Extract the (x, y) coordinate from the center of the cell holding the provided text.  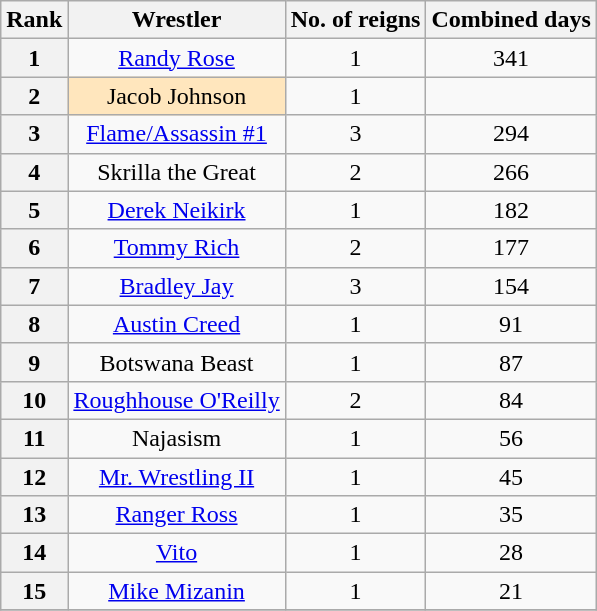
10 (34, 400)
Wrestler (176, 20)
294 (511, 134)
Randy Rose (176, 58)
91 (511, 324)
Rank (34, 20)
Mr. Wrestling II (176, 477)
45 (511, 477)
182 (511, 210)
Skrilla the Great (176, 172)
28 (511, 553)
341 (511, 58)
No. of reigns (356, 20)
13 (34, 515)
Austin Creed (176, 324)
21 (511, 591)
Roughhouse O'Reilly (176, 400)
Ranger Ross (176, 515)
Vito (176, 553)
Jacob Johnson (176, 96)
Najasism (176, 438)
15 (34, 591)
87 (511, 362)
4 (34, 172)
Botswana Beast (176, 362)
9 (34, 362)
11 (34, 438)
35 (511, 515)
7 (34, 286)
84 (511, 400)
Tommy Rich (176, 248)
Combined days (511, 20)
266 (511, 172)
Mike Mizanin (176, 591)
14 (34, 553)
6 (34, 248)
Bradley Jay (176, 286)
177 (511, 248)
56 (511, 438)
12 (34, 477)
5 (34, 210)
8 (34, 324)
Flame/Assassin #1 (176, 134)
154 (511, 286)
Derek Neikirk (176, 210)
